Extract the (x, y) coordinate from the center of the cell holding the provided text.  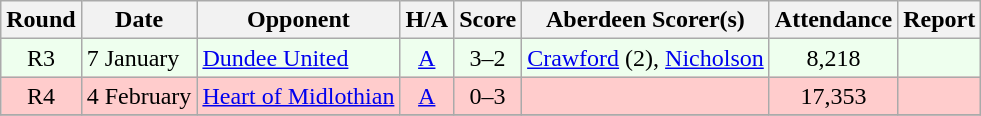
Opponent (298, 20)
Dundee United (298, 58)
R3 (41, 58)
0–3 (488, 96)
R4 (41, 96)
Round (41, 20)
7 January (139, 58)
Report (940, 20)
Crawford (2), Nicholson (646, 58)
Heart of Midlothian (298, 96)
H/A (427, 20)
4 February (139, 96)
Date (139, 20)
Attendance (833, 20)
Aberdeen Scorer(s) (646, 20)
Score (488, 20)
17,353 (833, 96)
3–2 (488, 58)
8,218 (833, 58)
